Determine the (X, Y) coordinate at the center of the cell enclosing the given text.  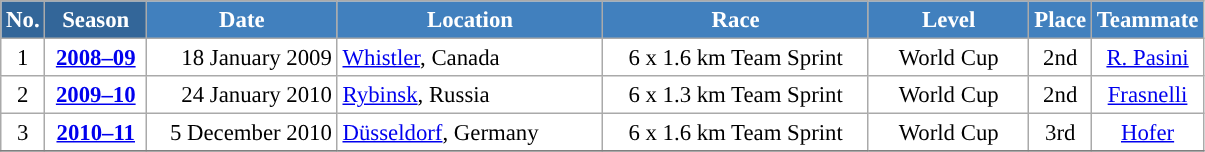
R. Pasini (1147, 58)
2008–09 (96, 58)
Rybinsk, Russia (470, 95)
3 (23, 133)
Race (736, 20)
Whistler, Canada (470, 58)
18 January 2009 (242, 58)
Level (948, 20)
Teammate (1147, 20)
Hofer (1147, 133)
2009–10 (96, 95)
Season (96, 20)
5 December 2010 (242, 133)
2010–11 (96, 133)
2 (23, 95)
3rd (1060, 133)
24 January 2010 (242, 95)
Place (1060, 20)
No. (23, 20)
Düsseldorf, Germany (470, 133)
1 (23, 58)
Location (470, 20)
Frasnelli (1147, 95)
6 x 1.3 km Team Sprint (736, 95)
Date (242, 20)
